Return [x, y] of the center of cell containing provided text 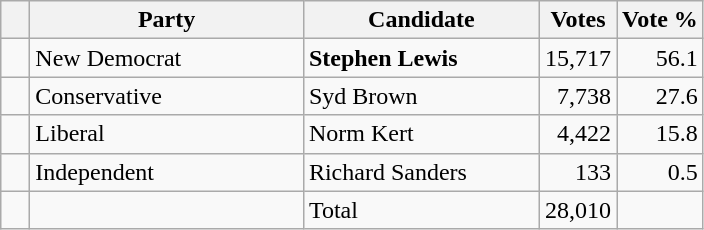
Liberal [167, 134]
15,717 [578, 58]
Syd Brown [421, 96]
7,738 [578, 96]
Stephen Lewis [421, 58]
Party [167, 20]
Total [421, 210]
133 [578, 172]
4,422 [578, 134]
Independent [167, 172]
Vote % [660, 20]
56.1 [660, 58]
Votes [578, 20]
Conservative [167, 96]
Norm Kert [421, 134]
15.8 [660, 134]
0.5 [660, 172]
New Democrat [167, 58]
27.6 [660, 96]
Richard Sanders [421, 172]
28,010 [578, 210]
Candidate [421, 20]
